Return the [x, y] coordinate for the center point of the cell that contains the specified text.  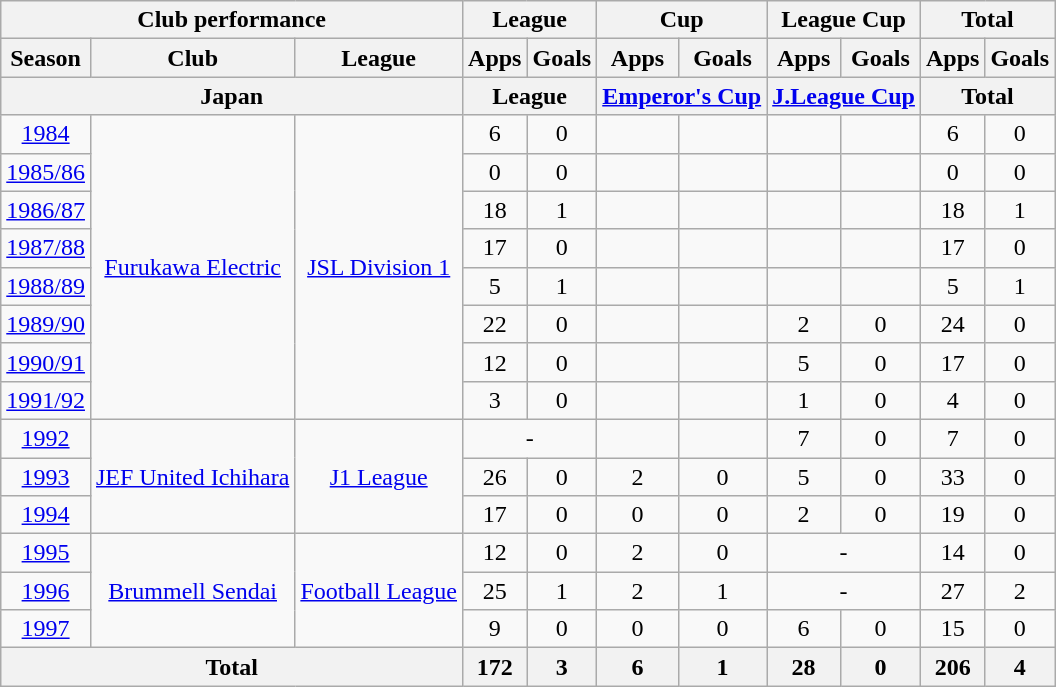
1993 [46, 477]
Club [192, 58]
JEF United Ichihara [192, 476]
1991/92 [46, 400]
1994 [46, 515]
League Cup [844, 20]
26 [495, 477]
1995 [46, 553]
J.League Cup [844, 96]
J1 League [379, 476]
JSL Division 1 [379, 267]
Football League [379, 591]
Brummell Sendai [192, 591]
1986/87 [46, 210]
1989/90 [46, 324]
206 [952, 667]
1984 [46, 134]
28 [804, 667]
25 [495, 591]
1992 [46, 438]
22 [495, 324]
1985/86 [46, 172]
24 [952, 324]
27 [952, 591]
1987/88 [46, 248]
1988/89 [46, 286]
Club performance [232, 20]
1996 [46, 591]
15 [952, 629]
1997 [46, 629]
14 [952, 553]
172 [495, 667]
33 [952, 477]
Cup [682, 20]
Japan [232, 96]
1990/91 [46, 362]
9 [495, 629]
Furukawa Electric [192, 267]
Emperor's Cup [682, 96]
Season [46, 58]
19 [952, 515]
